Identify which cell holds the provided text, then report its (X, Y) central coordinate. 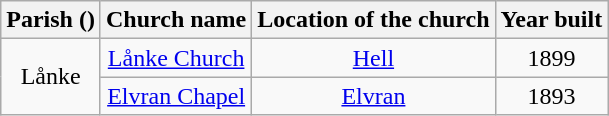
Lånke (51, 77)
Location of the church (374, 20)
Parish () (51, 20)
Elvran (374, 96)
Elvran Chapel (176, 96)
Year built (552, 20)
Hell (374, 58)
1893 (552, 96)
1899 (552, 58)
Church name (176, 20)
Lånke Church (176, 58)
